For the text-containing cell, return its midpoint in [x, y] coordinate format. 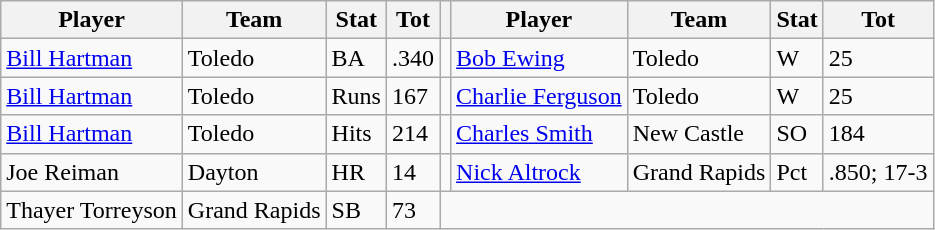
Thayer Torreyson [92, 210]
184 [878, 134]
.340 [412, 58]
Charlie Ferguson [540, 96]
Hits [356, 134]
SB [356, 210]
Charles Smith [540, 134]
Runs [356, 96]
Pct [797, 172]
Dayton [254, 172]
214 [412, 134]
Joe Reiman [92, 172]
BA [356, 58]
167 [412, 96]
SO [797, 134]
.850; 17-3 [878, 172]
Nick Altrock [540, 172]
New Castle [699, 134]
Bob Ewing [540, 58]
HR [356, 172]
73 [412, 210]
14 [412, 172]
